Determine the (x, y) coordinate at the center of the cell enclosing the given text.  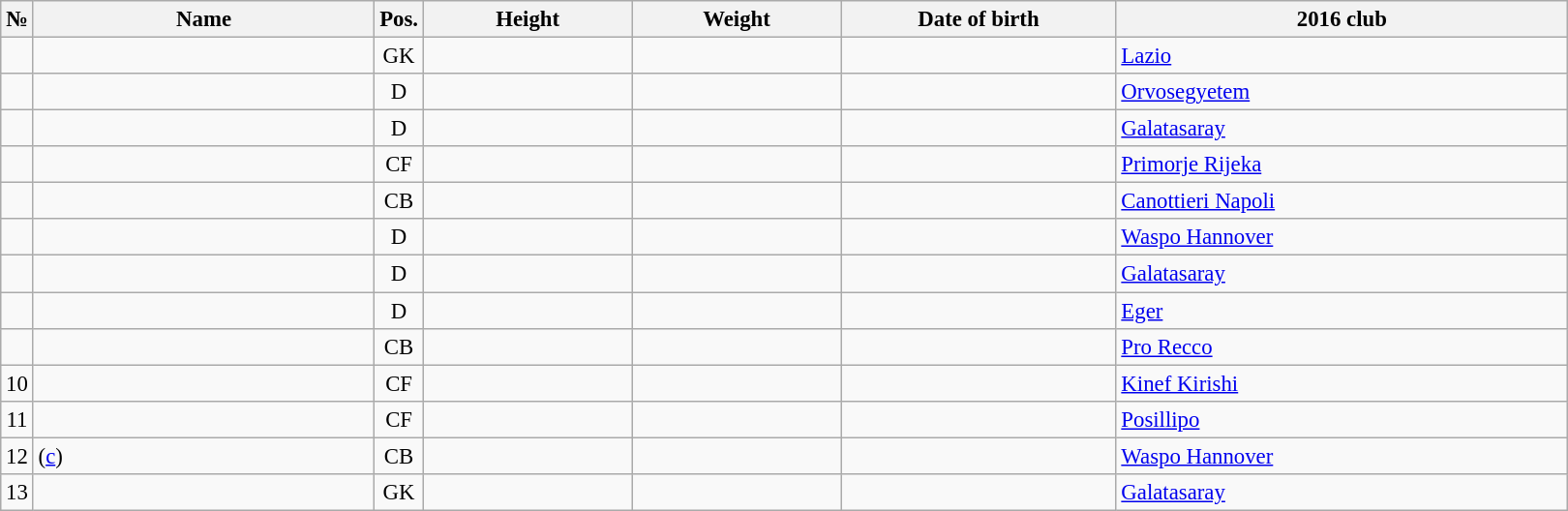
10 (17, 383)
11 (17, 419)
2016 club (1342, 19)
Pro Recco (1342, 346)
13 (17, 493)
Primorje Rijeka (1342, 165)
Orvosegyetem (1342, 92)
12 (17, 456)
Kinef Kirishi (1342, 383)
Lazio (1342, 56)
Eger (1342, 311)
(c) (203, 456)
№ (17, 19)
Pos. (399, 19)
Posillipo (1342, 419)
Height (528, 19)
Canottieri Napoli (1342, 201)
Weight (737, 19)
Date of birth (979, 19)
Name (203, 19)
